Pinpoint the cell where the given text exists, returning its [x, y] midpoint coordinate. 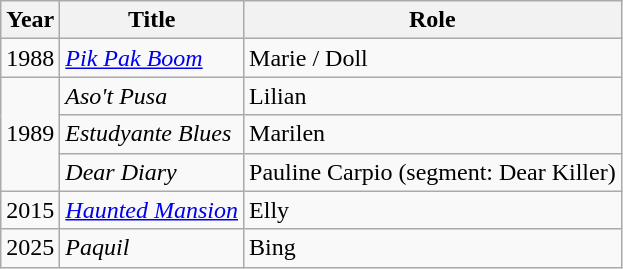
1989 [30, 134]
Pik Pak Boom [152, 58]
1988 [30, 58]
Estudyante Blues [152, 134]
Year [30, 20]
Dear Diary [152, 172]
Haunted Mansion [152, 210]
Marie / Doll [433, 58]
Bing [433, 248]
Role [433, 20]
Title [152, 20]
Elly [433, 210]
2015 [30, 210]
Lilian [433, 96]
Paquil [152, 248]
Pauline Carpio (segment: Dear Killer) [433, 172]
2025 [30, 248]
Aso't Pusa [152, 96]
Marilen [433, 134]
